Pinpoint the cell where the given text exists, returning its [X, Y] midpoint coordinate. 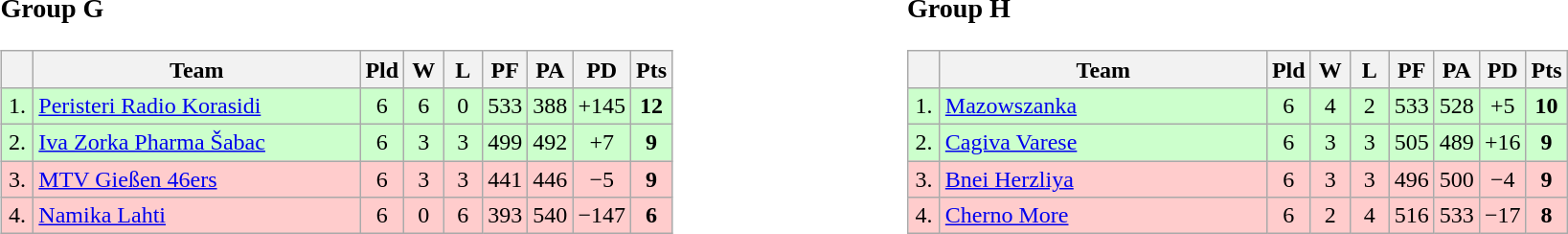
+145 [602, 105]
393 [506, 216]
505 [1412, 143]
−17 [1502, 216]
388 [550, 105]
Cherno More [1103, 216]
+5 [1502, 105]
+16 [1502, 143]
8 [1546, 216]
12 [651, 105]
492 [550, 143]
528 [1456, 105]
10 [1546, 105]
MTV Gießen 46ers [197, 179]
489 [1456, 143]
499 [506, 143]
540 [550, 216]
516 [1412, 216]
500 [1456, 179]
Namika Lahti [197, 216]
Iva Zorka Pharma Šabac [197, 143]
Cagiva Varese [1103, 143]
−147 [602, 216]
−5 [602, 179]
441 [506, 179]
446 [550, 179]
496 [1412, 179]
Peristeri Radio Korasidi [197, 105]
+7 [602, 143]
Bnei Herzliya [1103, 179]
Mazowszanka [1103, 105]
−4 [1502, 179]
